Capture the cell that displays the provided text and extract its [x, y] central coordinate. 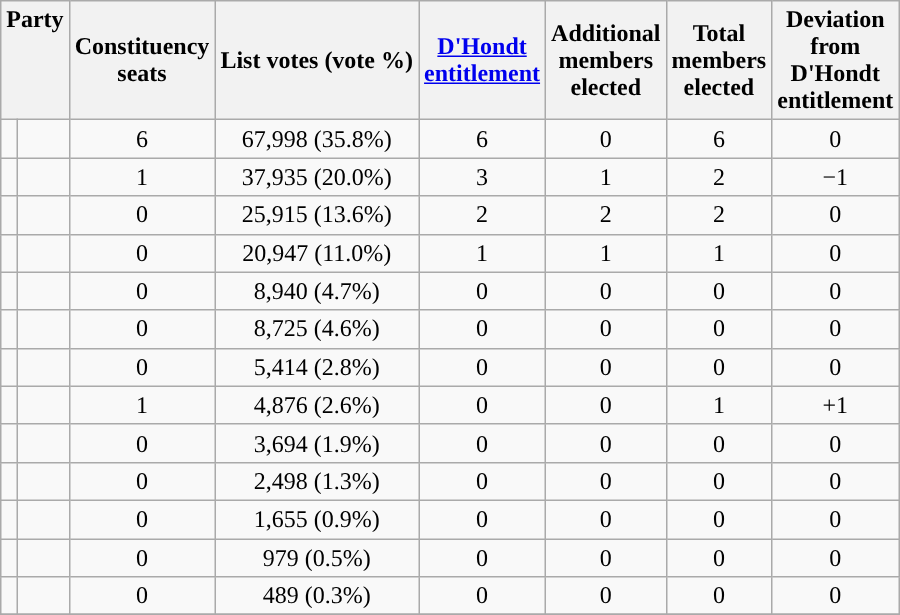
Constituencyseats [142, 60]
979 (0.5%) [317, 557]
25,915 (13.6%) [317, 215]
List votes (vote %) [317, 60]
67,998 (35.8%) [317, 139]
+1 [836, 405]
5,414 (2.8%) [317, 367]
4,876 (2.6%) [317, 405]
Party [35, 60]
8,725 (4.6%) [317, 329]
−1 [836, 177]
20,947 (11.0%) [317, 253]
37,935 (20.0%) [317, 177]
D'Hondtentitlement [482, 60]
3 [482, 177]
489 (0.3%) [317, 596]
DeviationfromD'Hondtentitlement [836, 60]
2,498 (1.3%) [317, 481]
3,694 (1.9%) [317, 443]
8,940 (4.7%) [317, 291]
1,655 (0.9%) [317, 519]
Totalmemberselected [719, 60]
Additionalmemberselected [606, 60]
